Extract the (X, Y) coordinate from the center of the cell holding the provided text.  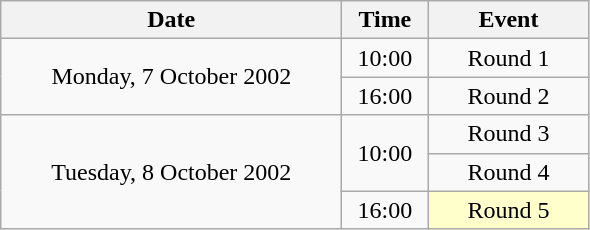
Round 3 (508, 134)
Date (172, 20)
Time (385, 20)
Event (508, 20)
Round 1 (508, 58)
Round 5 (508, 210)
Tuesday, 8 October 2002 (172, 172)
Round 2 (508, 96)
Monday, 7 October 2002 (172, 77)
Round 4 (508, 172)
